Scan for the cell matching the given text and deliver its [x, y] coordinate at center. 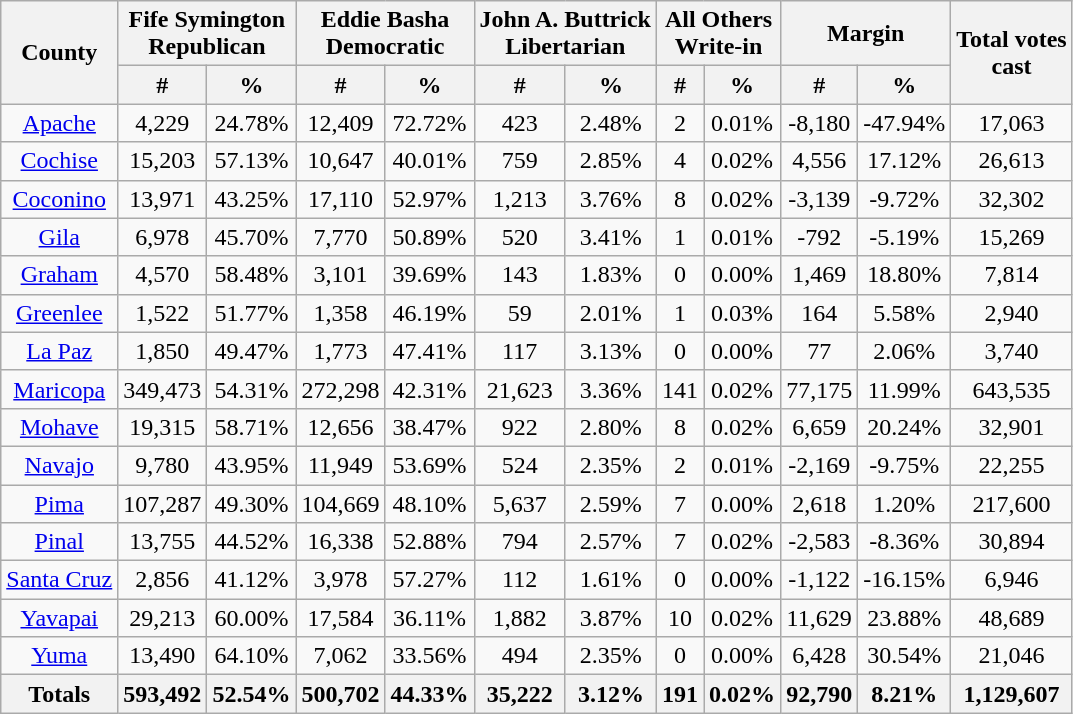
1.20% [904, 503]
423 [520, 123]
43.95% [252, 465]
6,659 [820, 427]
17.12% [904, 161]
26,613 [1012, 161]
All Others Write-in [718, 34]
17,110 [340, 199]
5.58% [904, 313]
52.97% [430, 199]
21,046 [1012, 656]
2,856 [162, 580]
Navajo [60, 465]
6,428 [820, 656]
47.41% [430, 351]
-2,583 [820, 542]
6,978 [162, 237]
2,940 [1012, 313]
-47.94% [904, 123]
13,490 [162, 656]
-792 [820, 237]
1,129,607 [1012, 694]
58.71% [252, 427]
35,222 [520, 694]
11,629 [820, 618]
794 [520, 542]
60.00% [252, 618]
Fife SymingtonRepublican [207, 34]
3,978 [340, 580]
3,740 [1012, 351]
10,647 [340, 161]
9,780 [162, 465]
500,702 [340, 694]
57.27% [430, 580]
Apache [60, 123]
1.83% [610, 275]
0.03% [742, 313]
49.47% [252, 351]
92,790 [820, 694]
-1,122 [820, 580]
2.57% [610, 542]
32,901 [1012, 427]
2.06% [904, 351]
48.10% [430, 503]
107,287 [162, 503]
17,584 [340, 618]
57.13% [252, 161]
-5.19% [904, 237]
48,689 [1012, 618]
51.77% [252, 313]
Yuma [60, 656]
-8,180 [820, 123]
-2,169 [820, 465]
Yavapai [60, 618]
4 [680, 161]
21,623 [520, 389]
Graham [60, 275]
64.10% [252, 656]
Eddie BashaDemocratic [385, 34]
18.80% [904, 275]
La Paz [60, 351]
112 [520, 580]
50.89% [430, 237]
40.01% [430, 161]
13,755 [162, 542]
45.70% [252, 237]
3.36% [610, 389]
Totals [60, 694]
24.78% [252, 123]
Pinal [60, 542]
141 [680, 389]
2.80% [610, 427]
49.30% [252, 503]
13,971 [162, 199]
-16.15% [904, 580]
5,637 [520, 503]
12,409 [340, 123]
Margin [866, 34]
12,656 [340, 427]
20.24% [904, 427]
-9.72% [904, 199]
4,570 [162, 275]
County [60, 52]
15,269 [1012, 237]
23.88% [904, 618]
143 [520, 275]
1,850 [162, 351]
7,770 [340, 237]
922 [520, 427]
Gila [60, 237]
36.11% [430, 618]
593,492 [162, 694]
2.85% [610, 161]
-9.75% [904, 465]
3.87% [610, 618]
217,600 [1012, 503]
42.31% [430, 389]
1.61% [610, 580]
3.12% [610, 694]
2.59% [610, 503]
4,556 [820, 161]
3.76% [610, 199]
3,101 [340, 275]
-8.36% [904, 542]
1,358 [340, 313]
Santa Cruz [60, 580]
Pima [60, 503]
38.47% [430, 427]
32,302 [1012, 199]
52.88% [430, 542]
349,473 [162, 389]
16,338 [340, 542]
Total votescast [1012, 52]
2,618 [820, 503]
44.33% [430, 694]
52.54% [252, 694]
8.21% [904, 694]
-3,139 [820, 199]
117 [520, 351]
3.41% [610, 237]
520 [520, 237]
1,773 [340, 351]
41.12% [252, 580]
77 [820, 351]
22,255 [1012, 465]
15,203 [162, 161]
1,213 [520, 199]
3.13% [610, 351]
10 [680, 618]
59 [520, 313]
643,535 [1012, 389]
Coconino [60, 199]
Greenlee [60, 313]
494 [520, 656]
53.69% [430, 465]
44.52% [252, 542]
72.72% [430, 123]
54.31% [252, 389]
2.48% [610, 123]
30,894 [1012, 542]
7,814 [1012, 275]
Cochise [60, 161]
19,315 [162, 427]
43.25% [252, 199]
2.01% [610, 313]
6,946 [1012, 580]
7,062 [340, 656]
30.54% [904, 656]
1,522 [162, 313]
104,669 [340, 503]
1,882 [520, 618]
Mohave [60, 427]
11,949 [340, 465]
272,298 [340, 389]
1,469 [820, 275]
58.48% [252, 275]
39.69% [430, 275]
77,175 [820, 389]
17,063 [1012, 123]
191 [680, 694]
Maricopa [60, 389]
46.19% [430, 313]
524 [520, 465]
759 [520, 161]
4,229 [162, 123]
John A. ButtrickLibertarian [565, 34]
33.56% [430, 656]
164 [820, 313]
11.99% [904, 389]
29,213 [162, 618]
